Scan for the cell matching the given text and deliver its [X, Y] coordinate at center. 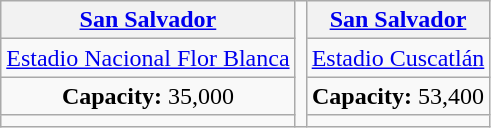
Capacity: 53,400 [398, 96]
Estadio Cuscatlán [398, 58]
Estadio Nacional Flor Blanca [148, 58]
Capacity: 35,000 [148, 96]
